Determine the (x, y) coordinate at the center of the cell enclosing the given text.  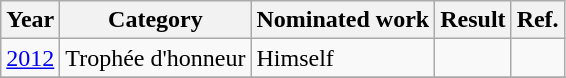
Ref. (538, 20)
Nominated work (343, 20)
Category (156, 20)
Result (473, 20)
Year (30, 20)
Himself (343, 58)
Trophée d'honneur (156, 58)
2012 (30, 58)
